Locate the cell with the specified text and output its [X, Y] center coordinate. 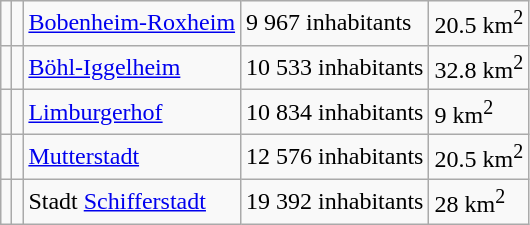
19 392 inhabitants [335, 202]
Bobenheim-Roxheim [132, 24]
10 834 inhabitants [335, 112]
Mutterstadt [132, 156]
Böhl-Iggelheim [132, 68]
12 576 inhabitants [335, 156]
32.8 km2 [479, 68]
9 km2 [479, 112]
10 533 inhabitants [335, 68]
Stadt Schifferstadt [132, 202]
28 km2 [479, 202]
Limburgerhof [132, 112]
9 967 inhabitants [335, 24]
